Return [X, Y] of the center of cell containing provided text 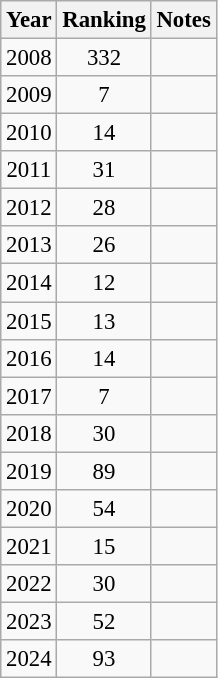
332 [104, 58]
2013 [29, 245]
2014 [29, 283]
2015 [29, 321]
13 [104, 321]
2020 [29, 509]
2023 [29, 621]
2011 [29, 170]
52 [104, 621]
2018 [29, 433]
31 [104, 170]
2008 [29, 58]
93 [104, 659]
2016 [29, 358]
89 [104, 471]
2012 [29, 208]
Year [29, 20]
Notes [184, 20]
12 [104, 283]
26 [104, 245]
54 [104, 509]
2017 [29, 396]
2024 [29, 659]
Ranking [104, 20]
2019 [29, 471]
2010 [29, 133]
2021 [29, 546]
28 [104, 208]
2022 [29, 584]
2009 [29, 95]
15 [104, 546]
